Search for the cell housing the specified text and yield its [X, Y] center coordinate. 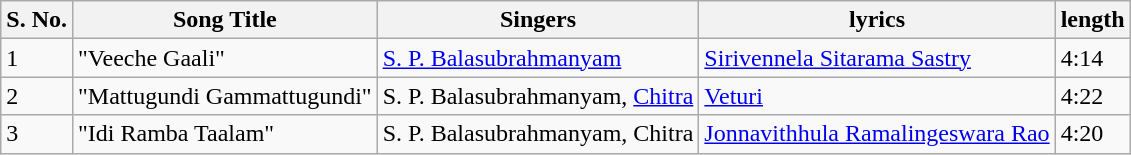
4:22 [1092, 96]
lyrics [877, 20]
length [1092, 20]
Sirivennela Sitarama Sastry [877, 58]
4:14 [1092, 58]
Veturi [877, 96]
2 [37, 96]
S. P. Balasubrahmanyam [538, 58]
Song Title [224, 20]
"Mattugundi Gammattugundi" [224, 96]
"Veeche Gaali" [224, 58]
3 [37, 134]
S. No. [37, 20]
Jonnavithhula Ramalingeswara Rao [877, 134]
1 [37, 58]
Singers [538, 20]
"Idi Ramba Taalam" [224, 134]
4:20 [1092, 134]
